From the cell containing the given text, extract its center point as [X, Y] coordinate. 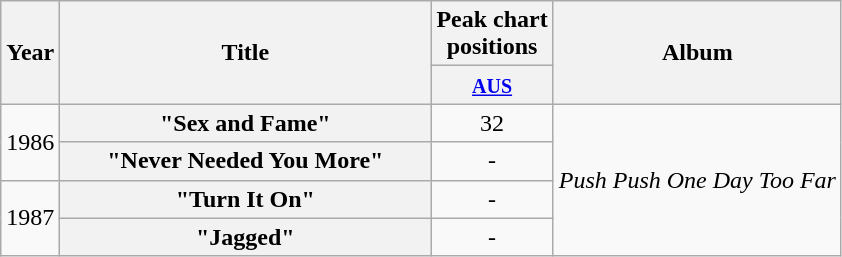
AUS [492, 85]
Peak chartpositions [492, 34]
Year [30, 52]
"Never Needed You More" [246, 161]
"Turn It On" [246, 199]
Album [697, 52]
"Sex and Fame" [246, 123]
"Jagged" [246, 237]
32 [492, 123]
Title [246, 52]
1986 [30, 142]
Push Push One Day Too Far [697, 180]
1987 [30, 218]
